Capture the cell that displays the provided text and extract its (X, Y) central coordinate. 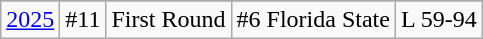
#11 (83, 20)
#6 Florida State (313, 20)
2025 (30, 20)
First Round (168, 20)
L 59-94 (438, 20)
